Scan for the cell matching the given text and deliver its (x, y) coordinate at center. 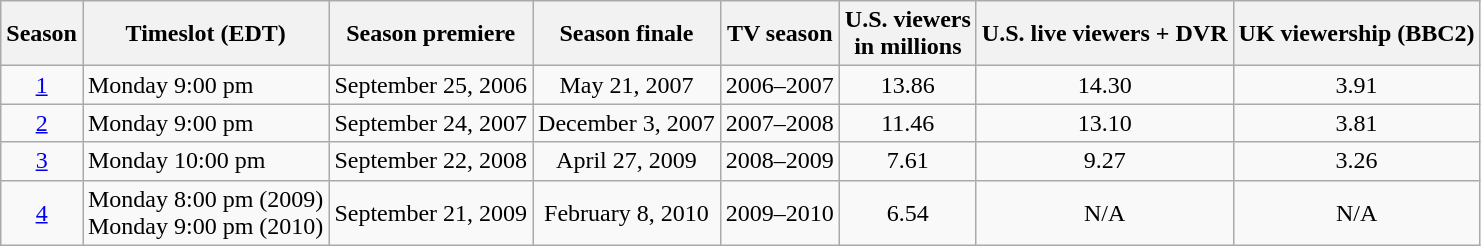
7.61 (908, 161)
6.54 (908, 212)
Season premiere (431, 34)
September 21, 2009 (431, 212)
2006–2007 (780, 85)
UK viewership (BBC2) (1356, 34)
April 27, 2009 (627, 161)
2008–2009 (780, 161)
Season (42, 34)
September 25, 2006 (431, 85)
September 22, 2008 (431, 161)
13.10 (1104, 123)
Monday 8:00 pm (2009)Monday 9:00 pm (2010) (205, 212)
4 (42, 212)
3 (42, 161)
14.30 (1104, 85)
3.81 (1356, 123)
2 (42, 123)
9.27 (1104, 161)
13.86 (908, 85)
2009–2010 (780, 212)
Season finale (627, 34)
September 24, 2007 (431, 123)
February 8, 2010 (627, 212)
1 (42, 85)
Monday 10:00 pm (205, 161)
May 21, 2007 (627, 85)
Timeslot (EDT) (205, 34)
3.91 (1356, 85)
TV season (780, 34)
December 3, 2007 (627, 123)
2007–2008 (780, 123)
U.S. viewersin millions (908, 34)
U.S. live viewers + DVR (1104, 34)
11.46 (908, 123)
3.26 (1356, 161)
